Locate the cell with the specified text and output its (X, Y) center coordinate. 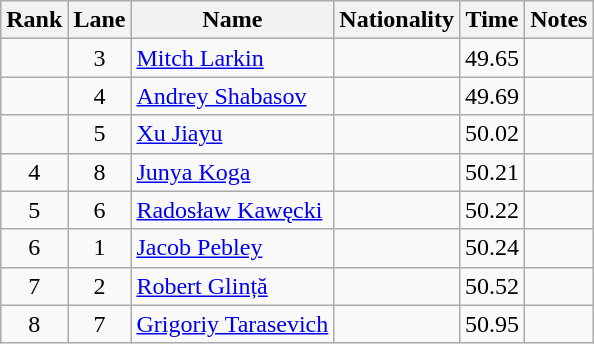
50.52 (492, 286)
50.24 (492, 248)
Xu Jiayu (232, 134)
Nationality (397, 20)
Robert Glință (232, 286)
Mitch Larkin (232, 58)
50.21 (492, 172)
Lane (100, 20)
50.02 (492, 134)
Notes (559, 20)
50.22 (492, 210)
50.95 (492, 324)
49.69 (492, 96)
Radosław Kawęcki (232, 210)
Jacob Pebley (232, 248)
Andrey Shabasov (232, 96)
49.65 (492, 58)
1 (100, 248)
3 (100, 58)
Name (232, 20)
Time (492, 20)
Grigoriy Tarasevich (232, 324)
Rank (34, 20)
Junya Koga (232, 172)
2 (100, 286)
